Extract the (X, Y) coordinate from the center of the cell holding the provided text.  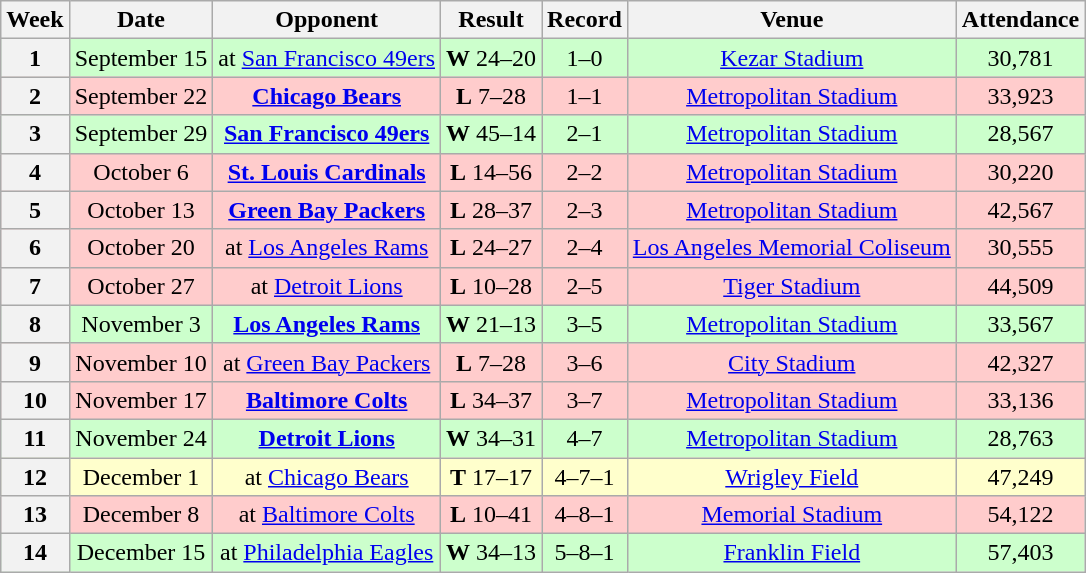
2–2 (585, 172)
4–8–1 (585, 515)
Green Bay Packers (327, 210)
September 29 (141, 134)
Result (492, 20)
Week (35, 20)
Los Angeles Memorial Coliseum (792, 248)
7 (35, 286)
December 15 (141, 553)
33,567 (1020, 324)
2–3 (585, 210)
3–7 (585, 400)
L 24–27 (492, 248)
October 6 (141, 172)
at Philadelphia Eagles (327, 553)
2 (35, 96)
at Chicago Bears (327, 477)
54,122 (1020, 515)
Detroit Lions (327, 438)
W 21–13 (492, 324)
44,509 (1020, 286)
10 (35, 400)
at Baltimore Colts (327, 515)
30,220 (1020, 172)
T 17–17 (492, 477)
30,781 (1020, 58)
September 22 (141, 96)
33,923 (1020, 96)
Opponent (327, 20)
Los Angeles Rams (327, 324)
28,763 (1020, 438)
L 28–37 (492, 210)
11 (35, 438)
November 3 (141, 324)
L 34–37 (492, 400)
L 14–56 (492, 172)
3 (35, 134)
Attendance (1020, 20)
13 (35, 515)
November 24 (141, 438)
4–7–1 (585, 477)
October 27 (141, 286)
November 10 (141, 362)
San Francisco 49ers (327, 134)
W 24–20 (492, 58)
6 (35, 248)
Tiger Stadium (792, 286)
October 13 (141, 210)
Venue (792, 20)
42,567 (1020, 210)
57,403 (1020, 553)
W 45–14 (492, 134)
at Green Bay Packers (327, 362)
at San Francisco 49ers (327, 58)
November 17 (141, 400)
28,567 (1020, 134)
W 34–13 (492, 553)
Franklin Field (792, 553)
2–5 (585, 286)
Record (585, 20)
City Stadium (792, 362)
at Los Angeles Rams (327, 248)
5–8–1 (585, 553)
Kezar Stadium (792, 58)
December 1 (141, 477)
L 10–41 (492, 515)
1–1 (585, 96)
at Detroit Lions (327, 286)
12 (35, 477)
September 15 (141, 58)
Chicago Bears (327, 96)
December 8 (141, 515)
8 (35, 324)
33,136 (1020, 400)
W 34–31 (492, 438)
St. Louis Cardinals (327, 172)
1 (35, 58)
L 10–28 (492, 286)
4–7 (585, 438)
14 (35, 553)
5 (35, 210)
Memorial Stadium (792, 515)
47,249 (1020, 477)
2–4 (585, 248)
3–6 (585, 362)
1–0 (585, 58)
Date (141, 20)
42,327 (1020, 362)
Baltimore Colts (327, 400)
30,555 (1020, 248)
2–1 (585, 134)
3–5 (585, 324)
4 (35, 172)
Wrigley Field (792, 477)
9 (35, 362)
October 20 (141, 248)
